Extract the [X, Y] coordinate from the center of the cell holding the provided text.  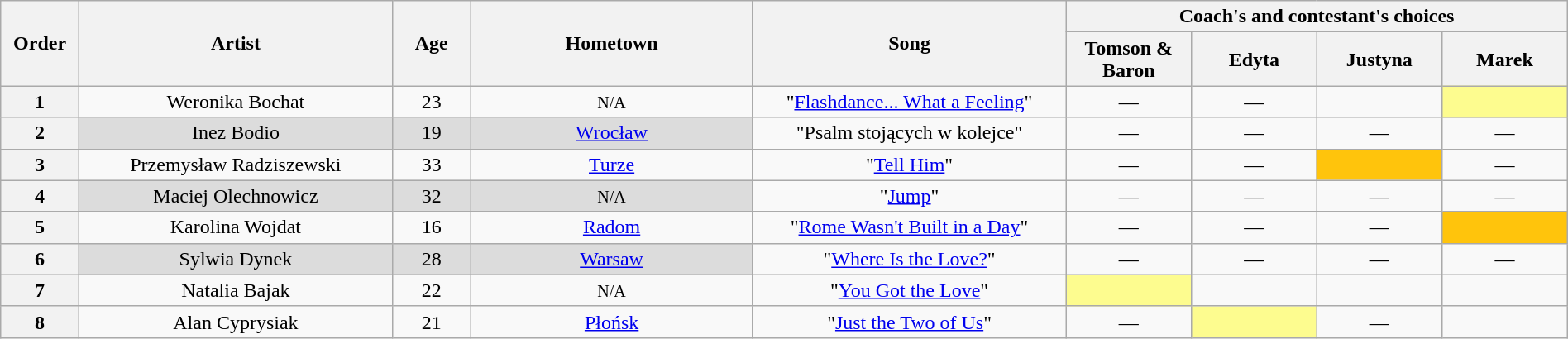
Alan Cyprysiak [235, 322]
5 [40, 227]
16 [432, 227]
"Where Is the Love?" [910, 259]
Inez Bodio [235, 133]
Artist [235, 43]
"Tell Him" [910, 165]
Wrocław [612, 133]
Song [910, 43]
21 [432, 322]
Karolina Wojdat [235, 227]
28 [432, 259]
"Flashdance... What a Feeling" [910, 102]
Przemysław Radziszewski [235, 165]
Tomson & Baron [1129, 60]
3 [40, 165]
"You Got the Love" [910, 290]
"Jump" [910, 196]
Turze [612, 165]
32 [432, 196]
23 [432, 102]
2 [40, 133]
"Just the Two of Us" [910, 322]
"Rome Wasn't Built in a Day" [910, 227]
19 [432, 133]
Hometown [612, 43]
8 [40, 322]
Order [40, 43]
Weronika Bochat [235, 102]
Maciej Olechnowicz [235, 196]
Sylwia Dynek [235, 259]
Płońsk [612, 322]
Radom [612, 227]
Age [432, 43]
Natalia Bajak [235, 290]
6 [40, 259]
22 [432, 290]
Marek [1505, 60]
7 [40, 290]
4 [40, 196]
Coach's and contestant's choices [1317, 17]
Edyta [1255, 60]
1 [40, 102]
Warsaw [612, 259]
"Psalm stojących w kolejce" [910, 133]
Justyna [1379, 60]
33 [432, 165]
